From the cell containing the given text, extract its center point as [X, Y] coordinate. 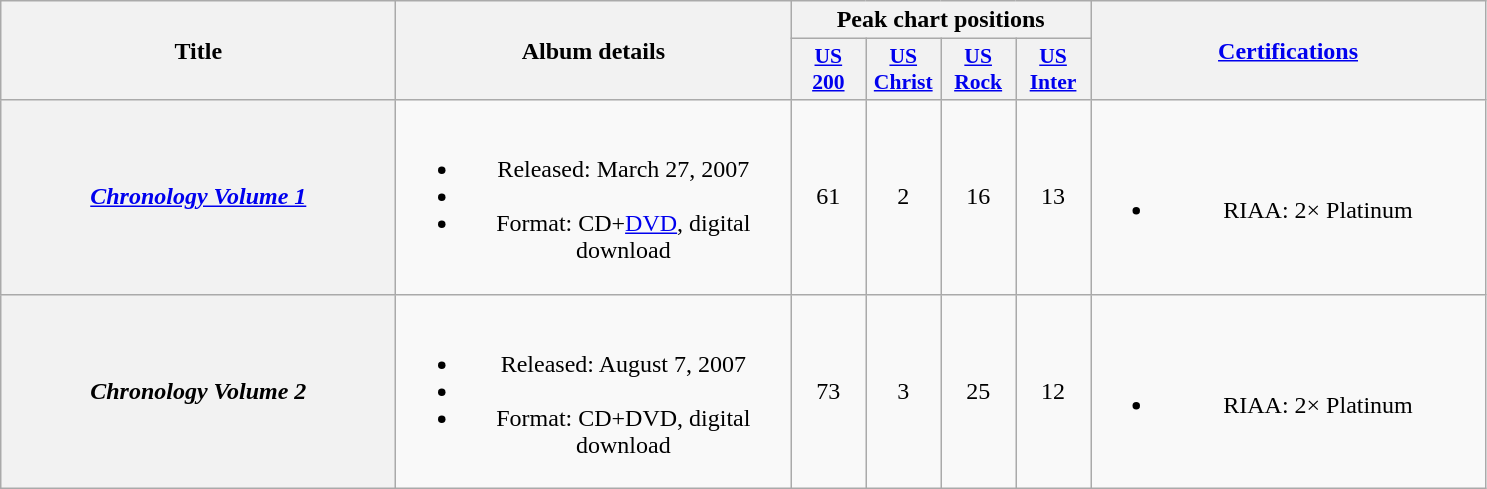
3 [904, 391]
Peak chart positions [941, 20]
Released: August 7, 2007Format: CD+DVD, digital download [594, 391]
25 [978, 391]
16 [978, 197]
2 [904, 197]
Certifications [1288, 50]
61 [828, 197]
Released: March 27, 2007Format: CD+DVD, digital download [594, 197]
73 [828, 391]
12 [1054, 391]
Chronology Volume 1 [198, 197]
Title [198, 50]
Chronology Volume 2 [198, 391]
USInter [1054, 70]
USChrist [904, 70]
13 [1054, 197]
USRock [978, 70]
Album details [594, 50]
US200 [828, 70]
